Detect which cell encompasses the target text, then output its (X, Y) center coordinate. 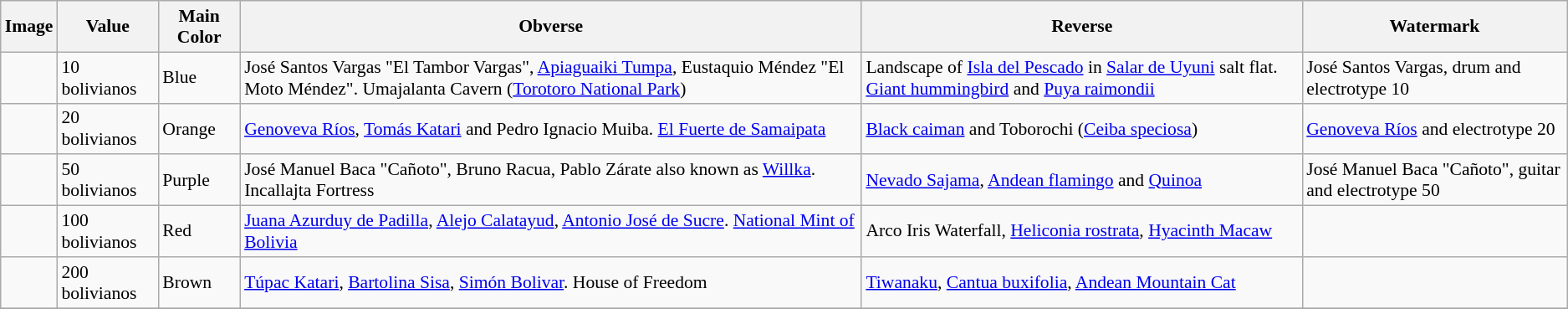
Orange (199, 129)
Black caiman and Toborochi (Ceiba speciosa) (1082, 129)
Genoveva Ríos and electrotype 20 (1434, 129)
José Manuel Baca "Cañoto", guitar and electrotype 50 (1434, 181)
50 bolivianos (107, 181)
Juana Azurduy de Padilla, Alejo Calatayud, Antonio José de Sucre. National Mint of Bolivia (550, 231)
Value (107, 27)
Image (29, 27)
100 bolivianos (107, 231)
Purple (199, 181)
Watermark (1434, 27)
Brown (199, 283)
José Manuel Baca "Cañoto", Bruno Racua, Pablo Zárate also known as Willka. Incallajta Fortress (550, 181)
20 bolivianos (107, 129)
Main Color (199, 27)
Genoveva Ríos, Tomás Katari and Pedro Ignacio Muiba. El Fuerte de Samaipata (550, 129)
Túpac Katari, Bartolina Sisa, Simón Bolivar. House of Freedom (550, 283)
Reverse (1082, 27)
Arco Iris Waterfall, Heliconia rostrata, Hyacinth Macaw (1082, 231)
José Santos Vargas "El Tambor Vargas", Apiaguaiki Tumpa, Eustaquio Méndez "El Moto Méndez". Umajalanta Cavern (Torotoro National Park) (550, 77)
Nevado Sajama, Andean flamingo and Quinoa (1082, 181)
Landscape of Isla del Pescado in Salar de Uyuni salt flat. Giant hummingbird and Puya raimondii (1082, 77)
10 bolivianos (107, 77)
200 bolivianos (107, 283)
Red (199, 231)
José Santos Vargas, drum and electrotype 10 (1434, 77)
Obverse (550, 27)
Tiwanaku, Cantua buxifolia, Andean Mountain Cat (1082, 283)
Blue (199, 77)
